Search for the cell housing the specified text and yield its [x, y] center coordinate. 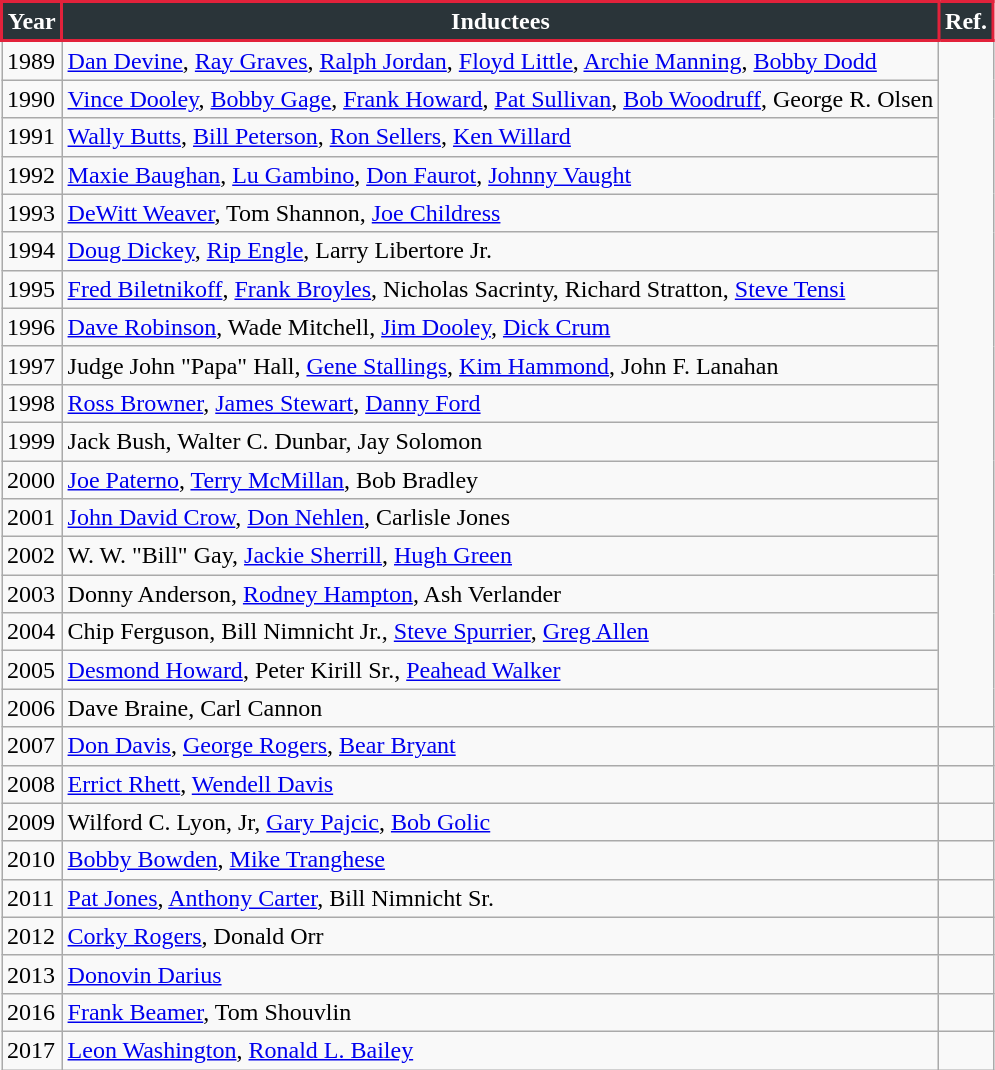
2005 [32, 670]
Wally Butts, Bill Peterson, Ron Sellers, Ken Willard [500, 137]
2004 [32, 632]
Vince Dooley, Bobby Gage, Frank Howard, Pat Sullivan, Bob Woodruff, George R. Olsen [500, 99]
Don Davis, George Rogers, Bear Bryant [500, 746]
2009 [32, 822]
2002 [32, 556]
Jack Bush, Walter C. Dunbar, Jay Solomon [500, 441]
Chip Ferguson, Bill Nimnicht Jr., Steve Spurrier, Greg Allen [500, 632]
2008 [32, 784]
2016 [32, 1012]
1991 [32, 137]
Dave Robinson, Wade Mitchell, Jim Dooley, Dick Crum [500, 327]
1993 [32, 213]
2007 [32, 746]
DeWitt Weaver, Tom Shannon, Joe Childress [500, 213]
Leon Washington, Ronald L. Bailey [500, 1050]
Fred Biletnikoff, Frank Broyles, Nicholas Sacrinty, Richard Stratton, Steve Tensi [500, 289]
Judge John "Papa" Hall, Gene Stallings, Kim Hammond, John F. Lanahan [500, 365]
Pat Jones, Anthony Carter, Bill Nimnicht Sr. [500, 898]
Inductees [500, 22]
1999 [32, 441]
1992 [32, 175]
1995 [32, 289]
Dan Devine, Ray Graves, Ralph Jordan, Floyd Little, Archie Manning, Bobby Dodd [500, 60]
2017 [32, 1050]
Maxie Baughan, Lu Gambino, Don Faurot, Johnny Vaught [500, 175]
2012 [32, 936]
2001 [32, 518]
2010 [32, 860]
Donny Anderson, Rodney Hampton, Ash Verlander [500, 594]
Wilford C. Lyon, Jr, Gary Pajcic, Bob Golic [500, 822]
1996 [32, 327]
1990 [32, 99]
Bobby Bowden, Mike Tranghese [500, 860]
Year [32, 22]
Corky Rogers, Donald Orr [500, 936]
Donovin Darius [500, 974]
Dave Braine, Carl Cannon [500, 708]
Doug Dickey, Rip Engle, Larry Libertore Jr. [500, 251]
2011 [32, 898]
1997 [32, 365]
2013 [32, 974]
1994 [32, 251]
2006 [32, 708]
Errict Rhett, Wendell Davis [500, 784]
Joe Paterno, Terry McMillan, Bob Bradley [500, 479]
W. W. "Bill" Gay, Jackie Sherrill, Hugh Green [500, 556]
John David Crow, Don Nehlen, Carlisle Jones [500, 518]
2003 [32, 594]
1998 [32, 403]
2000 [32, 479]
Ref. [966, 22]
1989 [32, 60]
Ross Browner, James Stewart, Danny Ford [500, 403]
Desmond Howard, Peter Kirill Sr., Peahead Walker [500, 670]
Frank Beamer, Tom Shouvlin [500, 1012]
